Detect which cell encompasses the target text, then output its (X, Y) center coordinate. 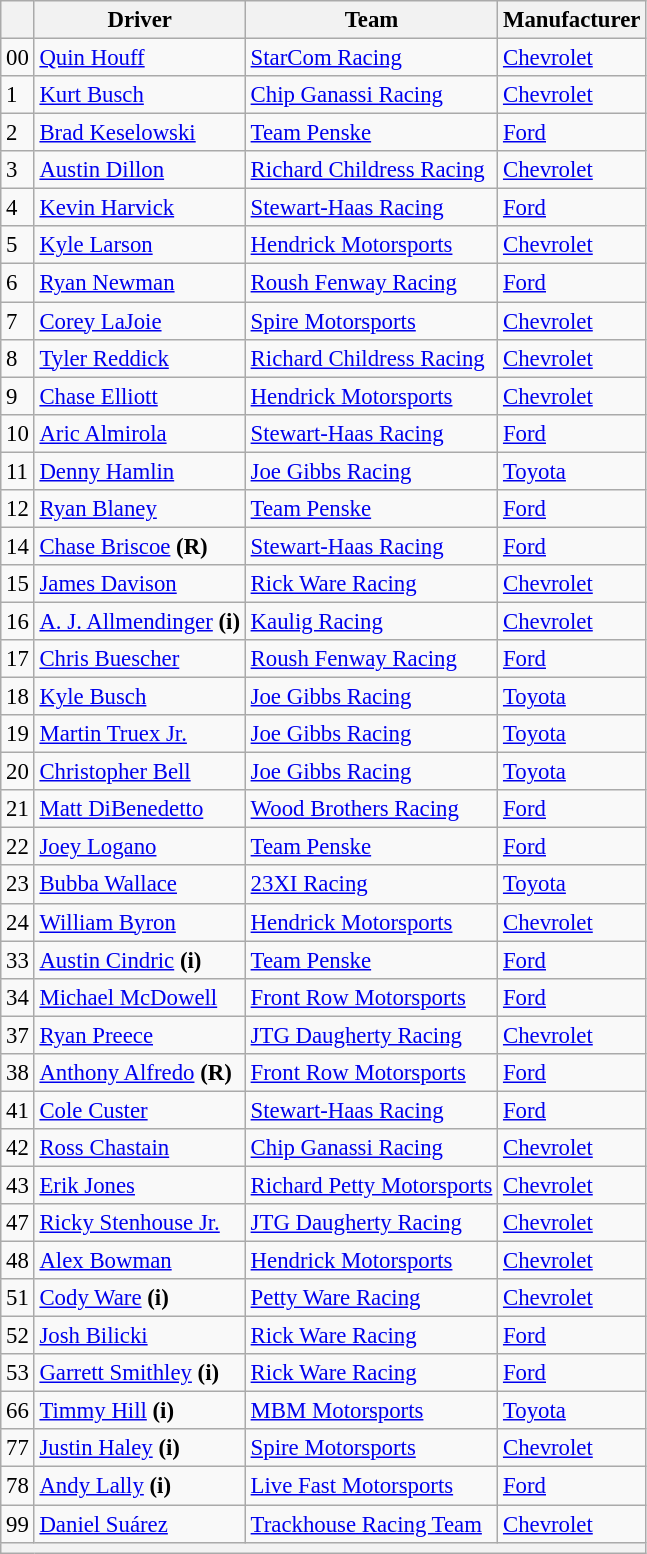
37 (18, 1035)
Chris Buescher (140, 659)
11 (18, 471)
Team (371, 20)
Cole Custer (140, 1110)
Kurt Busch (140, 95)
18 (18, 697)
Anthony Alfredo (R) (140, 1073)
Chase Elliott (140, 396)
5 (18, 245)
MBM Motorsports (371, 1411)
Timmy Hill (i) (140, 1411)
Aric Almirola (140, 433)
23 (18, 885)
Quin Houff (140, 58)
Trackhouse Racing Team (371, 1524)
Tyler Reddick (140, 358)
Garrett Smithley (i) (140, 1373)
12 (18, 509)
53 (18, 1373)
Alex Bowman (140, 1261)
Matt DiBenedetto (140, 809)
43 (18, 1185)
23XI Racing (371, 885)
34 (18, 997)
99 (18, 1524)
6 (18, 283)
Cody Ware (i) (140, 1298)
Kyle Larson (140, 245)
Wood Brothers Racing (371, 809)
Christopher Bell (140, 772)
14 (18, 546)
Corey LaJoie (140, 321)
Manufacturer (572, 20)
10 (18, 433)
Andy Lally (i) (140, 1486)
James Davison (140, 584)
33 (18, 960)
Kaulig Racing (371, 621)
A. J. Allmendinger (i) (140, 621)
52 (18, 1336)
Justin Haley (i) (140, 1449)
Live Fast Motorsports (371, 1486)
4 (18, 208)
78 (18, 1486)
1 (18, 95)
24 (18, 922)
47 (18, 1223)
Kevin Harvick (140, 208)
Ryan Preece (140, 1035)
8 (18, 358)
51 (18, 1298)
Michael McDowell (140, 997)
41 (18, 1110)
19 (18, 734)
Ryan Newman (140, 283)
Erik Jones (140, 1185)
Austin Cindric (i) (140, 960)
22 (18, 847)
Martin Truex Jr. (140, 734)
48 (18, 1261)
Josh Bilicki (140, 1336)
66 (18, 1411)
2 (18, 133)
38 (18, 1073)
William Byron (140, 922)
Joey Logano (140, 847)
9 (18, 396)
Bubba Wallace (140, 885)
15 (18, 584)
42 (18, 1148)
Austin Dillon (140, 170)
17 (18, 659)
20 (18, 772)
StarCom Racing (371, 58)
77 (18, 1449)
Ricky Stenhouse Jr. (140, 1223)
Denny Hamlin (140, 471)
Ryan Blaney (140, 509)
Driver (140, 20)
Kyle Busch (140, 697)
Richard Petty Motorsports (371, 1185)
Chase Briscoe (R) (140, 546)
Petty Ware Racing (371, 1298)
3 (18, 170)
7 (18, 321)
00 (18, 58)
21 (18, 809)
Brad Keselowski (140, 133)
16 (18, 621)
Ross Chastain (140, 1148)
Daniel Suárez (140, 1524)
